Pinpoint the cell where the given text exists, returning its [X, Y] midpoint coordinate. 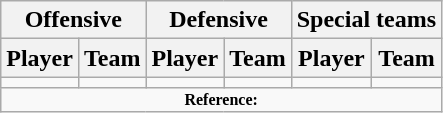
Defensive [218, 20]
Reference: [222, 100]
Offensive [74, 20]
Special teams [366, 20]
